Extract the (x, y) coordinate from the center of the cell holding the provided text.  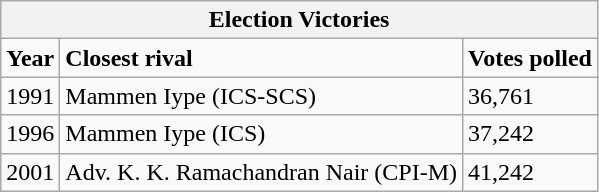
Adv. K. K. Ramachandran Nair (CPI-M) (262, 172)
Mammen Iype (ICS) (262, 134)
Mammen Iype (ICS-SCS) (262, 96)
1996 (30, 134)
1991 (30, 96)
Year (30, 58)
Closest rival (262, 58)
Election Victories (300, 20)
37,242 (530, 134)
41,242 (530, 172)
2001 (30, 172)
36,761 (530, 96)
Votes polled (530, 58)
